For the text-containing cell, return its midpoint in [X, Y] coordinate format. 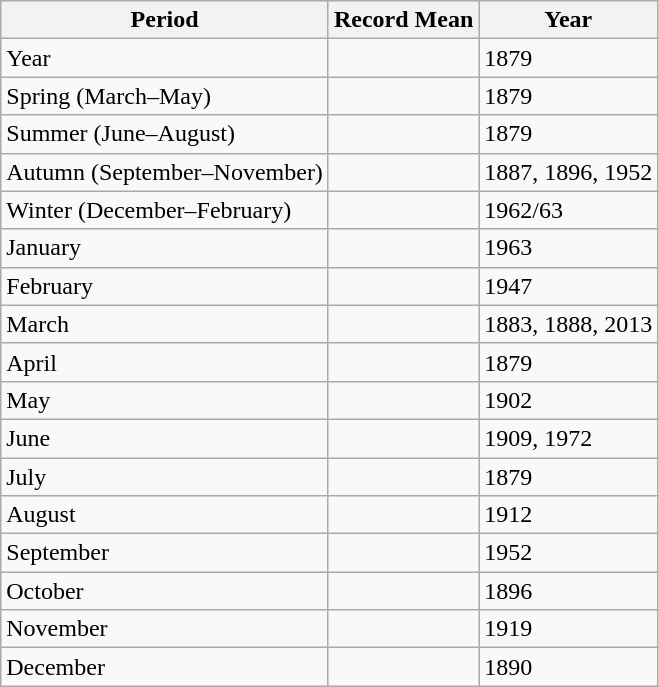
1962/63 [568, 210]
October [165, 591]
August [165, 515]
Period [165, 20]
Summer (June–August) [165, 134]
1887, 1896, 1952 [568, 172]
March [165, 324]
1919 [568, 629]
1963 [568, 248]
Winter (December–February) [165, 210]
January [165, 248]
1947 [568, 286]
1909, 1972 [568, 438]
May [165, 400]
Autumn (September–November) [165, 172]
September [165, 553]
December [165, 667]
February [165, 286]
1883, 1888, 2013 [568, 324]
Record Mean [403, 20]
July [165, 477]
April [165, 362]
June [165, 438]
1896 [568, 591]
November [165, 629]
Spring (March–May) [165, 96]
1890 [568, 667]
1902 [568, 400]
1952 [568, 553]
1912 [568, 515]
